For the text-containing cell, return its midpoint in [X, Y] coordinate format. 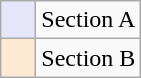
Section B [88, 58]
Section A [88, 20]
